Capture the cell that displays the provided text and extract its [X, Y] central coordinate. 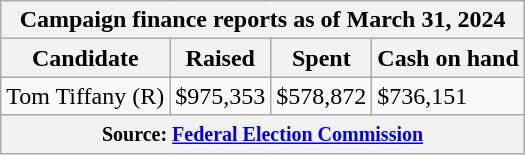
Tom Tiffany (R) [86, 96]
$975,353 [220, 96]
Spent [322, 58]
Candidate [86, 58]
Cash on hand [448, 58]
$578,872 [322, 96]
$736,151 [448, 96]
Raised [220, 58]
Source: Federal Election Commission [263, 134]
Campaign finance reports as of March 31, 2024 [263, 20]
